For the text-containing cell, return its midpoint in (x, y) coordinate format. 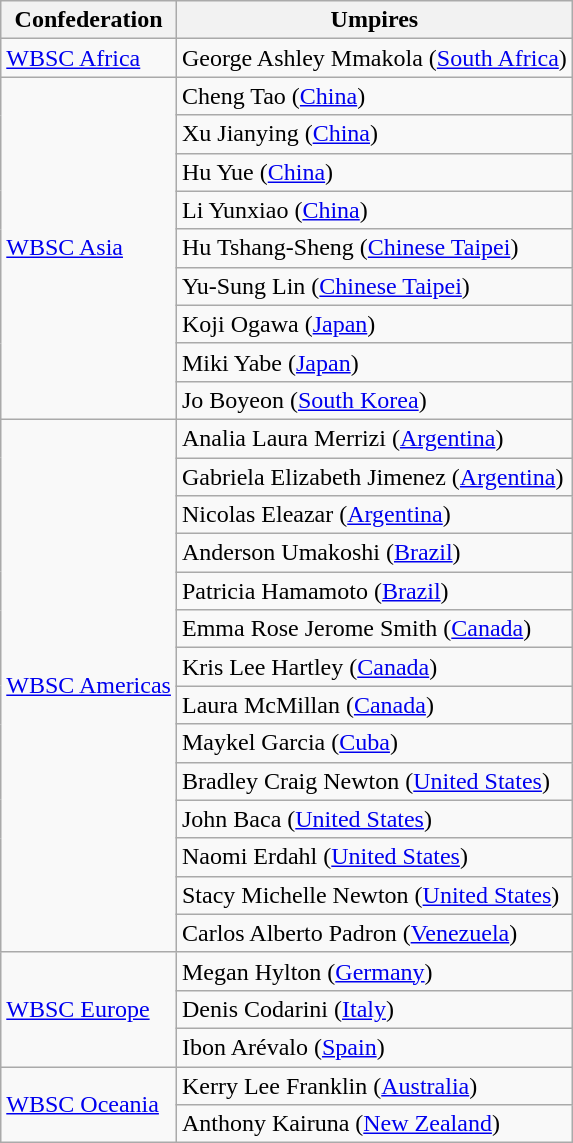
Maykel Garcia (Cuba) (374, 743)
Nicolas Eleazar (Argentina) (374, 515)
Koji Ogawa (Japan) (374, 324)
WBSC Americas (89, 686)
Denis Codarini (Italy) (374, 1009)
Bradley Craig Newton (United States) (374, 781)
Stacy Michelle Newton (United States) (374, 895)
Xu Jianying (China) (374, 134)
WBSC Oceania (89, 1104)
Cheng Tao (China) (374, 96)
Jo Boyeon (South Korea) (374, 400)
Megan Hylton (Germany) (374, 971)
Kerry Lee Franklin (Australia) (374, 1085)
Anderson Umakoshi (Brazil) (374, 553)
Analia Laura Merrizi (Argentina) (374, 438)
Confederation (89, 20)
Hu Tshang-Sheng (Chinese Taipei) (374, 248)
Carlos Alberto Padron (Venezuela) (374, 933)
Hu Yue (China) (374, 172)
Miki Yabe (Japan) (374, 362)
Yu-Sung Lin (Chinese Taipei) (374, 286)
WBSC Europe (89, 1009)
George Ashley Mmakola (South Africa) (374, 58)
Emma Rose Jerome Smith (Canada) (374, 629)
Umpires (374, 20)
Gabriela Elizabeth Jimenez (Argentina) (374, 477)
Anthony Kairuna (New Zealand) (374, 1124)
John Baca (United States) (374, 819)
Li Yunxiao (China) (374, 210)
WBSC Asia (89, 248)
Naomi Erdahl (United States) (374, 857)
Kris Lee Hartley (Canada) (374, 667)
Patricia Hamamoto (Brazil) (374, 591)
Ibon Arévalo (Spain) (374, 1047)
Laura McMillan (Canada) (374, 705)
WBSC Africa (89, 58)
